Locate the cell with the specified text and output its [X, Y] center coordinate. 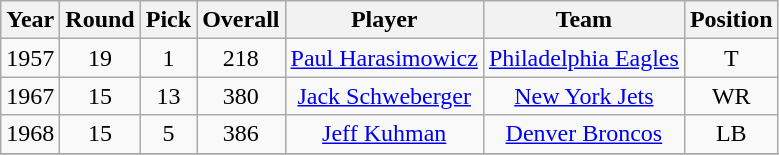
13 [168, 96]
19 [100, 58]
Jeff Kuhman [384, 134]
1957 [30, 58]
218 [241, 58]
Philadelphia Eagles [584, 58]
380 [241, 96]
WR [731, 96]
Team [584, 20]
Round [100, 20]
Paul Harasimowicz [384, 58]
T [731, 58]
1967 [30, 96]
New York Jets [584, 96]
LB [731, 134]
386 [241, 134]
Jack Schweberger [384, 96]
Overall [241, 20]
Year [30, 20]
5 [168, 134]
Pick [168, 20]
1968 [30, 134]
Position [731, 20]
Player [384, 20]
Denver Broncos [584, 134]
1 [168, 58]
